Pinpoint the cell where the given text exists, returning its [x, y] midpoint coordinate. 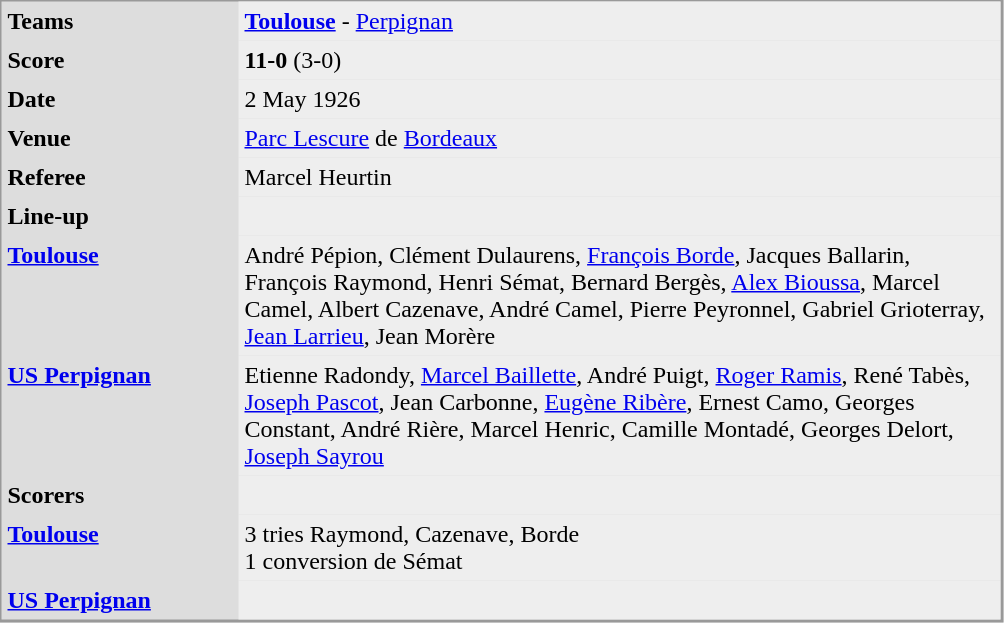
Parc Lescure de Bordeaux [619, 138]
Line-up [120, 216]
11-0 (3-0) [619, 60]
Scorers [120, 496]
Marcel Heurtin [619, 178]
Date [120, 100]
2 May 1926 [619, 100]
Toulouse - Perpignan [619, 22]
3 tries Raymond, Cazenave, Borde1 conversion de Sémat [619, 547]
Venue [120, 138]
Score [120, 60]
Teams [120, 22]
Referee [120, 178]
